Capture the cell that displays the provided text and extract its (X, Y) central coordinate. 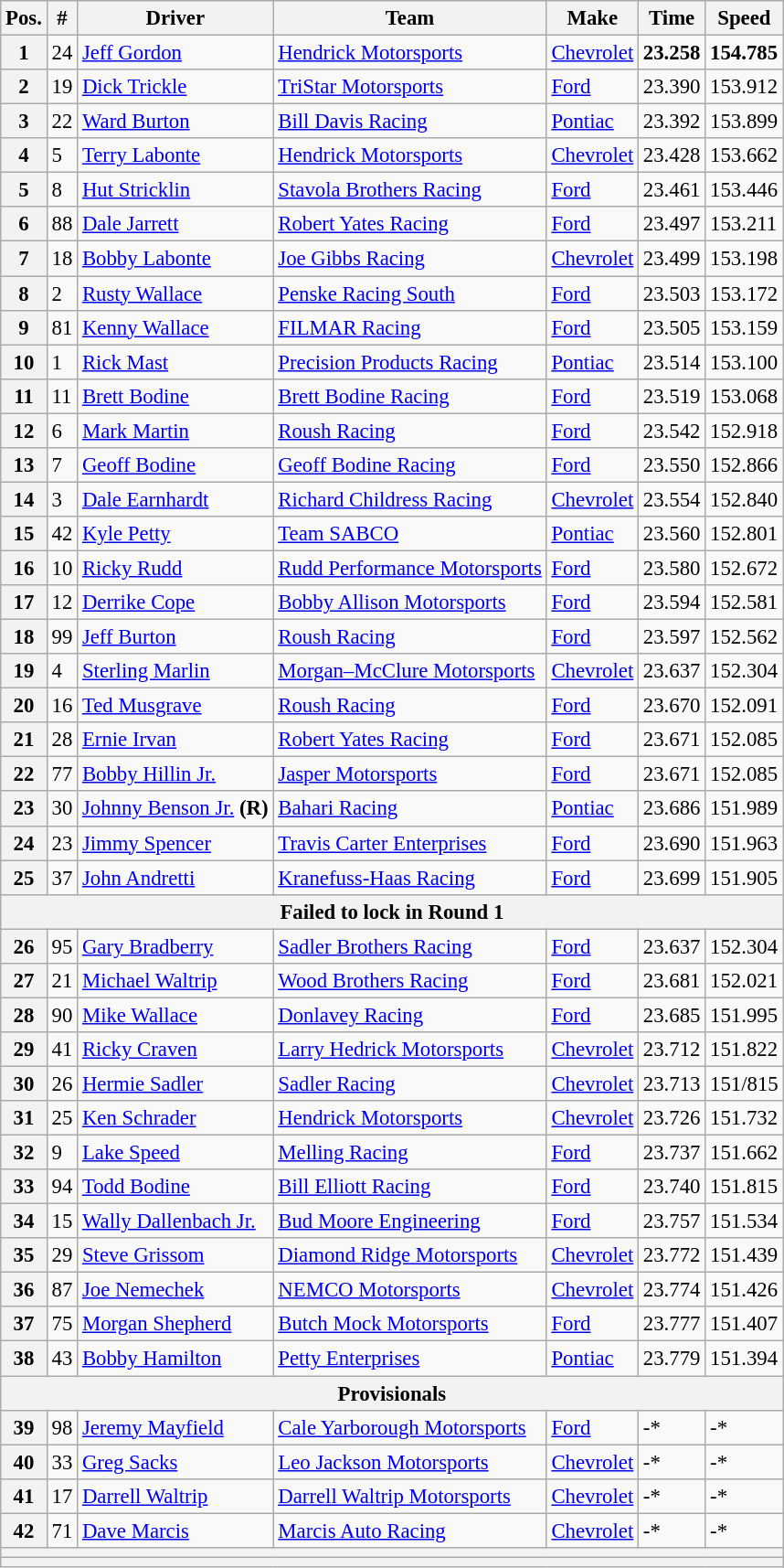
TriStar Motorsports (409, 87)
Jasper Motorsports (409, 774)
151.426 (744, 1290)
99 (62, 637)
23.757 (673, 1221)
151.815 (744, 1187)
John Andretti (175, 878)
Bobby Hamilton (175, 1359)
23.519 (673, 396)
152.562 (744, 637)
35 (24, 1255)
23.594 (673, 603)
151.989 (744, 809)
23.779 (673, 1359)
94 (62, 1187)
Gary Bradberry (175, 946)
Stavola Brothers Racing (409, 190)
Team (409, 18)
23.505 (673, 327)
153.899 (744, 122)
Jimmy Spencer (175, 843)
153.446 (744, 190)
Richard Childress Racing (409, 499)
152.918 (744, 431)
Steve Grissom (175, 1255)
23.713 (673, 1083)
151.534 (744, 1221)
151.822 (744, 1050)
Travis Carter Enterprises (409, 843)
153.198 (744, 259)
Ricky Rudd (175, 568)
Bobby Hillin Jr. (175, 774)
Sadler Brothers Racing (409, 946)
23.686 (673, 809)
23.514 (673, 362)
98 (62, 1427)
Marcis Auto Racing (409, 1531)
23.542 (673, 431)
90 (62, 1015)
Greg Sacks (175, 1462)
Joe Nemechek (175, 1290)
Ken Schrader (175, 1118)
Bobby Allison Motorsports (409, 603)
23.690 (673, 843)
Pos. (24, 18)
Mike Wallace (175, 1015)
Make (592, 18)
Wood Brothers Racing (409, 981)
Dick Trickle (175, 87)
Sterling Marlin (175, 671)
23.503 (673, 293)
152.672 (744, 568)
Failed to lock in Round 1 (392, 912)
Geoff Bodine Racing (409, 465)
Leo Jackson Motorsports (409, 1462)
71 (62, 1531)
23.699 (673, 878)
152.581 (744, 603)
Todd Bodine (175, 1187)
Morgan Shepherd (175, 1325)
23.554 (673, 499)
Butch Mock Motorsports (409, 1325)
151.995 (744, 1015)
23.580 (673, 568)
32 (24, 1153)
23.461 (673, 190)
Jeff Gordon (175, 53)
Dale Earnhardt (175, 499)
151.963 (744, 843)
151.662 (744, 1153)
Johnny Benson Jr. (R) (175, 809)
NEMCO Motorsports (409, 1290)
23.560 (673, 534)
Mark Martin (175, 431)
Brett Bodine (175, 396)
Hermie Sadler (175, 1083)
39 (24, 1427)
Dale Jarrett (175, 224)
Team SABCO (409, 534)
23.428 (673, 155)
27 (24, 981)
152.091 (744, 706)
Driver (175, 18)
Sadler Racing (409, 1083)
20 (24, 706)
151.394 (744, 1359)
153.100 (744, 362)
154.785 (744, 53)
Ward Burton (175, 122)
153.068 (744, 396)
153.912 (744, 87)
152.840 (744, 499)
151.439 (744, 1255)
23.712 (673, 1050)
Jeff Burton (175, 637)
Penske Racing South (409, 293)
77 (62, 774)
Petty Enterprises (409, 1359)
13 (24, 465)
Michael Waltrip (175, 981)
Darrell Waltrip Motorsports (409, 1496)
23.777 (673, 1325)
151.905 (744, 878)
23.497 (673, 224)
23.550 (673, 465)
152.801 (744, 534)
Bahari Racing (409, 809)
Morgan–McClure Motorsports (409, 671)
151.732 (744, 1118)
Kyle Petty (175, 534)
Precision Products Racing (409, 362)
Darrell Waltrip (175, 1496)
# (62, 18)
Ricky Craven (175, 1050)
40 (24, 1462)
43 (62, 1359)
23.774 (673, 1290)
Wally Dallenbach Jr. (175, 1221)
Derrike Cope (175, 603)
75 (62, 1325)
95 (62, 946)
87 (62, 1290)
Jeremy Mayfield (175, 1427)
153.662 (744, 155)
Bill Elliott Racing (409, 1187)
Larry Hedrick Motorsports (409, 1050)
Melling Racing (409, 1153)
23.681 (673, 981)
FILMAR Racing (409, 327)
Geoff Bodine (175, 465)
23.670 (673, 706)
81 (62, 327)
152.866 (744, 465)
23.597 (673, 637)
23.737 (673, 1153)
Rudd Performance Motorsports (409, 568)
23.392 (673, 122)
38 (24, 1359)
152.021 (744, 981)
Donlavey Racing (409, 1015)
34 (24, 1221)
153.211 (744, 224)
Dave Marcis (175, 1531)
23.685 (673, 1015)
23.390 (673, 87)
Bill Davis Racing (409, 122)
Hut Stricklin (175, 190)
153.159 (744, 327)
Bobby Labonte (175, 259)
31 (24, 1118)
Provisionals (392, 1393)
Time (673, 18)
Kenny Wallace (175, 327)
Lake Speed (175, 1153)
153.172 (744, 293)
151.407 (744, 1325)
Speed (744, 18)
151/815 (744, 1083)
23.258 (673, 53)
23.772 (673, 1255)
Rusty Wallace (175, 293)
Joe Gibbs Racing (409, 259)
14 (24, 499)
Ernie Irvan (175, 740)
Brett Bodine Racing (409, 396)
36 (24, 1290)
Terry Labonte (175, 155)
Rick Mast (175, 362)
88 (62, 224)
Kranefuss-Haas Racing (409, 878)
Diamond Ridge Motorsports (409, 1255)
Ted Musgrave (175, 706)
23.726 (673, 1118)
Bud Moore Engineering (409, 1221)
Cale Yarborough Motorsports (409, 1427)
23.499 (673, 259)
23.740 (673, 1187)
